Find where the given text appears and provide that cell's center as [X, Y] coordinate. 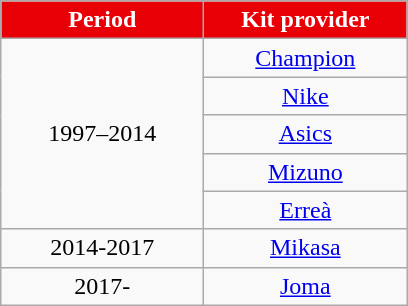
Asics [306, 134]
1997–2014 [102, 134]
Joma [306, 286]
2014-2017 [102, 248]
Nike [306, 96]
Period [102, 20]
Mikasa [306, 248]
Mizuno [306, 172]
Kit provider [306, 20]
Champion [306, 58]
Erreà [306, 210]
2017- [102, 286]
